Pinpoint the cell where the given text exists, returning its (x, y) midpoint coordinate. 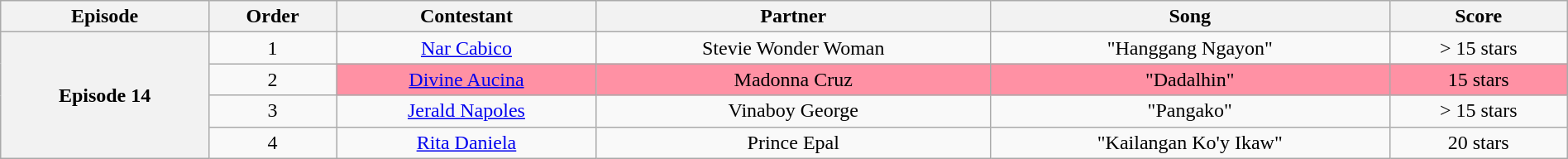
Divine Aucina (466, 79)
Episode 14 (105, 95)
20 stars (1479, 142)
Song (1189, 17)
"Hanggang Ngayon" (1189, 48)
Prince Epal (793, 142)
4 (272, 142)
Nar Cabico (466, 48)
2 (272, 79)
Vinaboy George (793, 111)
"Dadalhin" (1189, 79)
"Pangako" (1189, 111)
15 stars (1479, 79)
1 (272, 48)
Rita Daniela (466, 142)
Stevie Wonder Woman (793, 48)
Partner (793, 17)
Jerald Napoles (466, 111)
Score (1479, 17)
Contestant (466, 17)
Order (272, 17)
Episode (105, 17)
"Kailangan Ko'y Ikaw" (1189, 142)
Madonna Cruz (793, 79)
3 (272, 111)
